Identify which cell holds the provided text, then report its (X, Y) central coordinate. 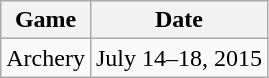
Game (46, 20)
July 14–18, 2015 (178, 58)
Archery (46, 58)
Date (178, 20)
